Search for the cell housing the specified text and yield its (x, y) center coordinate. 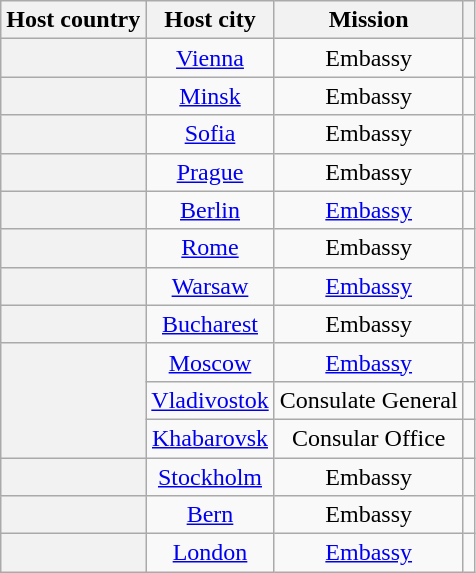
Moscow (210, 362)
Berlin (210, 210)
London (210, 553)
Warsaw (210, 286)
Bern (210, 515)
Vienna (210, 58)
Minsk (210, 96)
Consular Office (368, 438)
Stockholm (210, 477)
Host country (74, 20)
Mission (368, 20)
Sofia (210, 134)
Rome (210, 248)
Host city (210, 20)
Consulate General (368, 400)
Khabarovsk (210, 438)
Bucharest (210, 324)
Prague (210, 172)
Vladivostok (210, 400)
